Determine the (X, Y) coordinate at the center of the cell enclosing the given text.  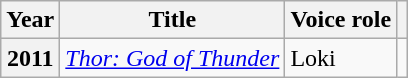
Year (30, 20)
Loki (341, 58)
Title (172, 20)
Voice role (341, 20)
2011 (30, 58)
Thor: God of Thunder (172, 58)
